From the cell containing the given text, extract its center point as (X, Y) coordinate. 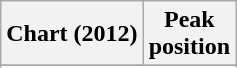
Chart (2012) (72, 34)
Peak position (189, 34)
